Extract the (x, y) coordinate from the center of the cell holding the provided text.  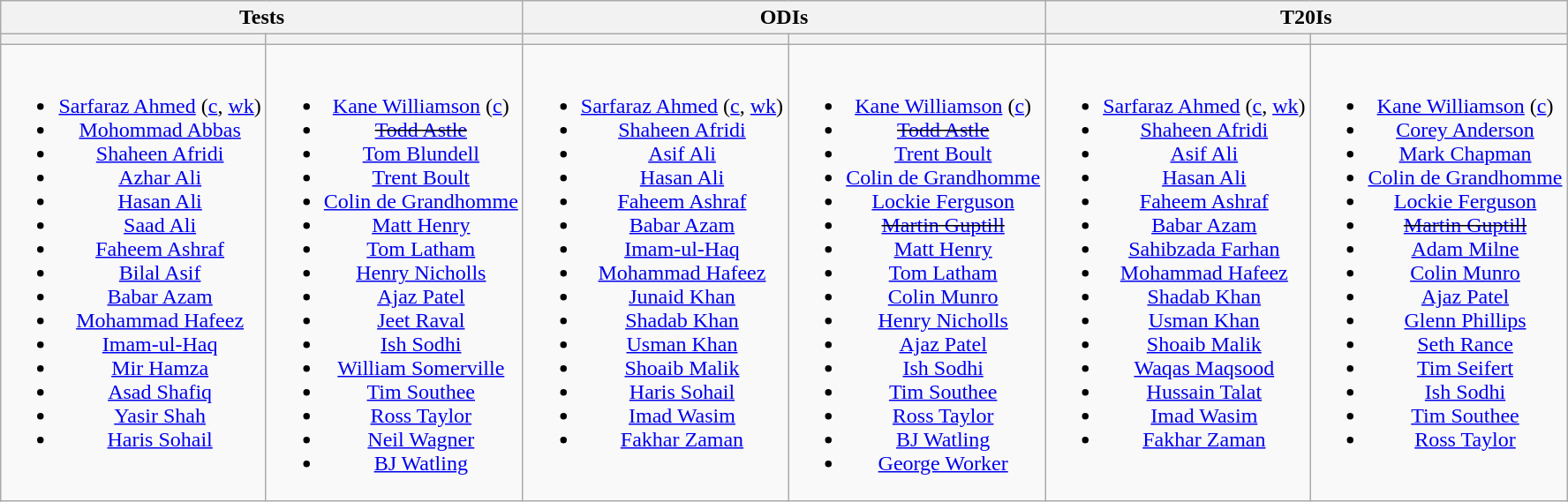
Tests (261, 18)
ODIs (784, 18)
T20Is (1307, 18)
